Return the [x, y] coordinate for the center point of the cell that contains the specified text.  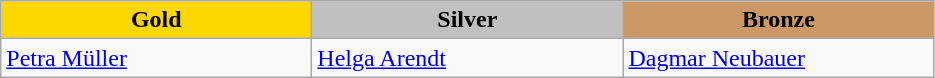
Petra Müller [156, 58]
Gold [156, 20]
Silver [468, 20]
Bronze [778, 20]
Dagmar Neubauer [778, 58]
Helga Arendt [468, 58]
